Find where the given text appears and provide that cell's center as [x, y] coordinate. 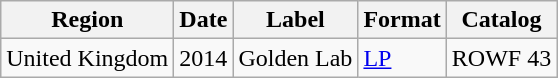
Date [204, 20]
United Kingdom [88, 58]
Golden Lab [296, 58]
2014 [204, 58]
Label [296, 20]
Catalog [501, 20]
ROWF 43 [501, 58]
Region [88, 20]
LP [402, 58]
Format [402, 20]
